Scan for the cell matching the given text and deliver its [x, y] coordinate at center. 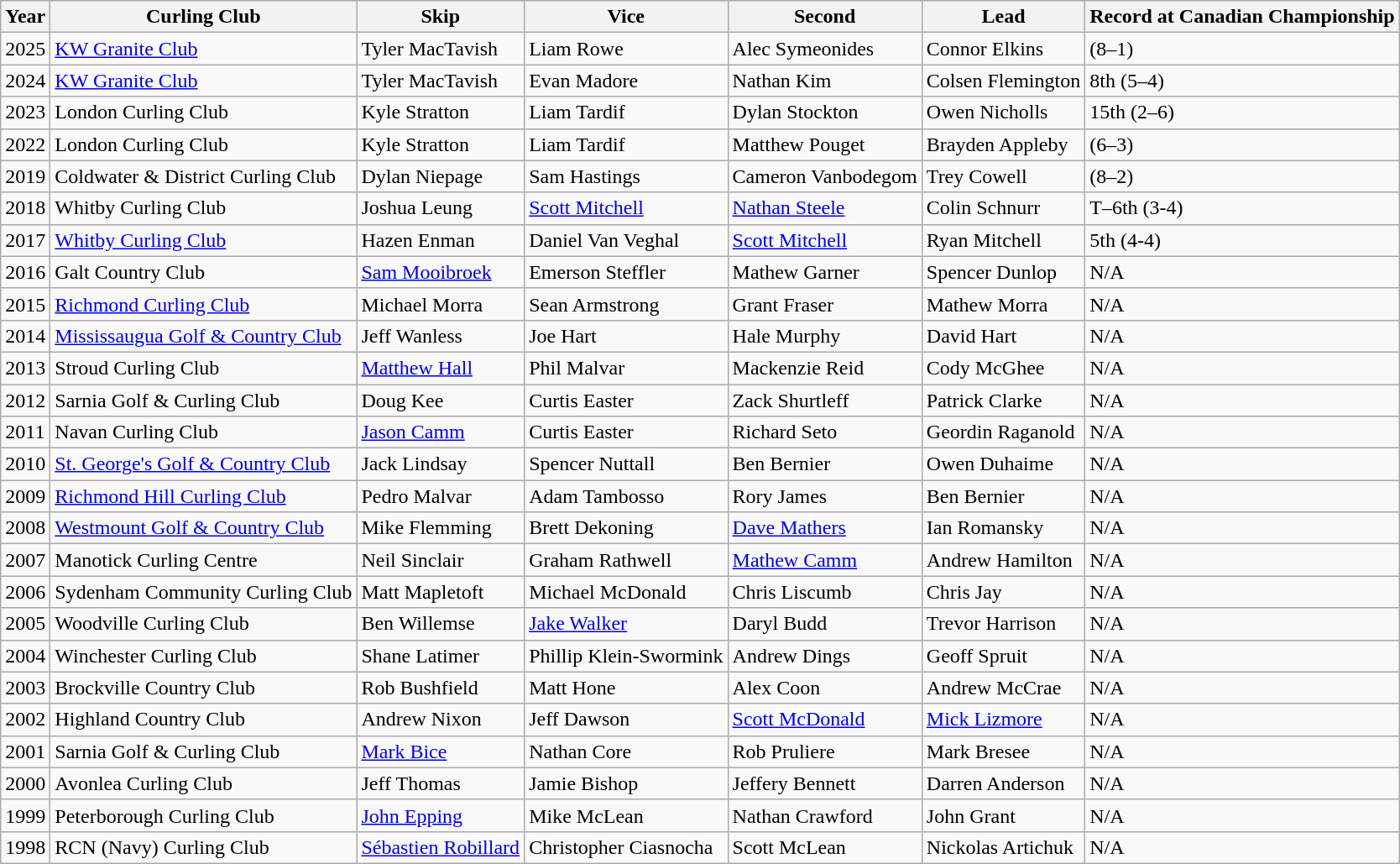
Ian Romansky [1003, 528]
Jamie Bishop [626, 783]
Peterborough Curling Club [203, 815]
Brayden Appleby [1003, 144]
Sydenham Community Curling Club [203, 592]
2007 [25, 560]
1999 [25, 815]
(8–2) [1242, 176]
Year [25, 17]
Mick Lizmore [1003, 720]
Manotick Curling Centre [203, 560]
Daniel Van Veghal [626, 240]
Hale Murphy [824, 336]
Galt Country Club [203, 272]
Michael Morra [441, 304]
Jake Walker [626, 624]
Richmond Hill Curling Club [203, 496]
2014 [25, 336]
Emerson Steffler [626, 272]
Alec Symeonides [824, 49]
John Grant [1003, 815]
Rory James [824, 496]
Westmount Golf & Country Club [203, 528]
Nathan Crawford [824, 815]
Rob Bushfield [441, 688]
Jason Camm [441, 432]
Chris Jay [1003, 592]
Mathew Garner [824, 272]
Trey Cowell [1003, 176]
2004 [25, 656]
Sean Armstrong [626, 304]
1998 [25, 847]
2008 [25, 528]
Mark Bice [441, 751]
Woodville Curling Club [203, 624]
Zack Shurtleff [824, 401]
Dave Mathers [824, 528]
Alex Coon [824, 688]
Sam Hastings [626, 176]
2024 [25, 81]
Pedro Malvar [441, 496]
Phillip Klein-Swormink [626, 656]
Matthew Hall [441, 368]
Highland Country Club [203, 720]
Winchester Curling Club [203, 656]
Grant Fraser [824, 304]
Spencer Dunlop [1003, 272]
Jeff Dawson [626, 720]
Jeffery Bennett [824, 783]
Patrick Clarke [1003, 401]
Matt Hone [626, 688]
Mike Flemming [441, 528]
Jeff Thomas [441, 783]
Joshua Leung [441, 208]
Liam Rowe [626, 49]
8th (5–4) [1242, 81]
Geoff Spruit [1003, 656]
Scott McLean [824, 847]
Record at Canadian Championship [1242, 17]
Avonlea Curling Club [203, 783]
Hazen Enman [441, 240]
RCN (Navy) Curling Club [203, 847]
Cameron Vanbodegom [824, 176]
(6–3) [1242, 144]
Darren Anderson [1003, 783]
Rob Pruliere [824, 751]
Mark Bresee [1003, 751]
Nickolas Artichuk [1003, 847]
2011 [25, 432]
Phil Malvar [626, 368]
David Hart [1003, 336]
Brett Dekoning [626, 528]
2018 [25, 208]
Mathew Camm [824, 560]
2012 [25, 401]
2000 [25, 783]
Stroud Curling Club [203, 368]
Graham Rathwell [626, 560]
John Epping [441, 815]
Jack Lindsay [441, 464]
Curling Club [203, 17]
2015 [25, 304]
2003 [25, 688]
Coldwater & District Curling Club [203, 176]
Andrew Hamilton [1003, 560]
Sam Mooibroek [441, 272]
Scott McDonald [824, 720]
Matt Mapletoft [441, 592]
Colin Schnurr [1003, 208]
Mackenzie Reid [824, 368]
Doug Kee [441, 401]
2013 [25, 368]
Spencer Nuttall [626, 464]
2010 [25, 464]
Nathan Steele [824, 208]
Dylan Niepage [441, 176]
Daryl Budd [824, 624]
Matthew Pouget [824, 144]
Mathew Morra [1003, 304]
Vice [626, 17]
Brockville Country Club [203, 688]
Chris Liscumb [824, 592]
Owen Nicholls [1003, 113]
Nathan Core [626, 751]
Trevor Harrison [1003, 624]
Navan Curling Club [203, 432]
2016 [25, 272]
Nathan Kim [824, 81]
2001 [25, 751]
Mississaugua Golf & Country Club [203, 336]
5th (4-4) [1242, 240]
Connor Elkins [1003, 49]
Ryan Mitchell [1003, 240]
Cody McGhee [1003, 368]
(8–1) [1242, 49]
Ben Willemse [441, 624]
Adam Tambosso [626, 496]
Second [824, 17]
T–6th (3-4) [1242, 208]
2005 [25, 624]
2019 [25, 176]
Lead [1003, 17]
2025 [25, 49]
Christopher Ciasnocha [626, 847]
Evan Madore [626, 81]
Shane Latimer [441, 656]
Mike McLean [626, 815]
2022 [25, 144]
Andrew McCrae [1003, 688]
2017 [25, 240]
Colsen Flemington [1003, 81]
Neil Sinclair [441, 560]
Geordin Raganold [1003, 432]
Jeff Wanless [441, 336]
2006 [25, 592]
2002 [25, 720]
Dylan Stockton [824, 113]
Richard Seto [824, 432]
2023 [25, 113]
15th (2–6) [1242, 113]
Skip [441, 17]
St. George's Golf & Country Club [203, 464]
Joe Hart [626, 336]
Sébastien Robillard [441, 847]
2009 [25, 496]
Owen Duhaime [1003, 464]
Michael McDonald [626, 592]
Andrew Dings [824, 656]
Andrew Nixon [441, 720]
Richmond Curling Club [203, 304]
